Determine the (X, Y) coordinate at the center of the cell enclosing the given text.  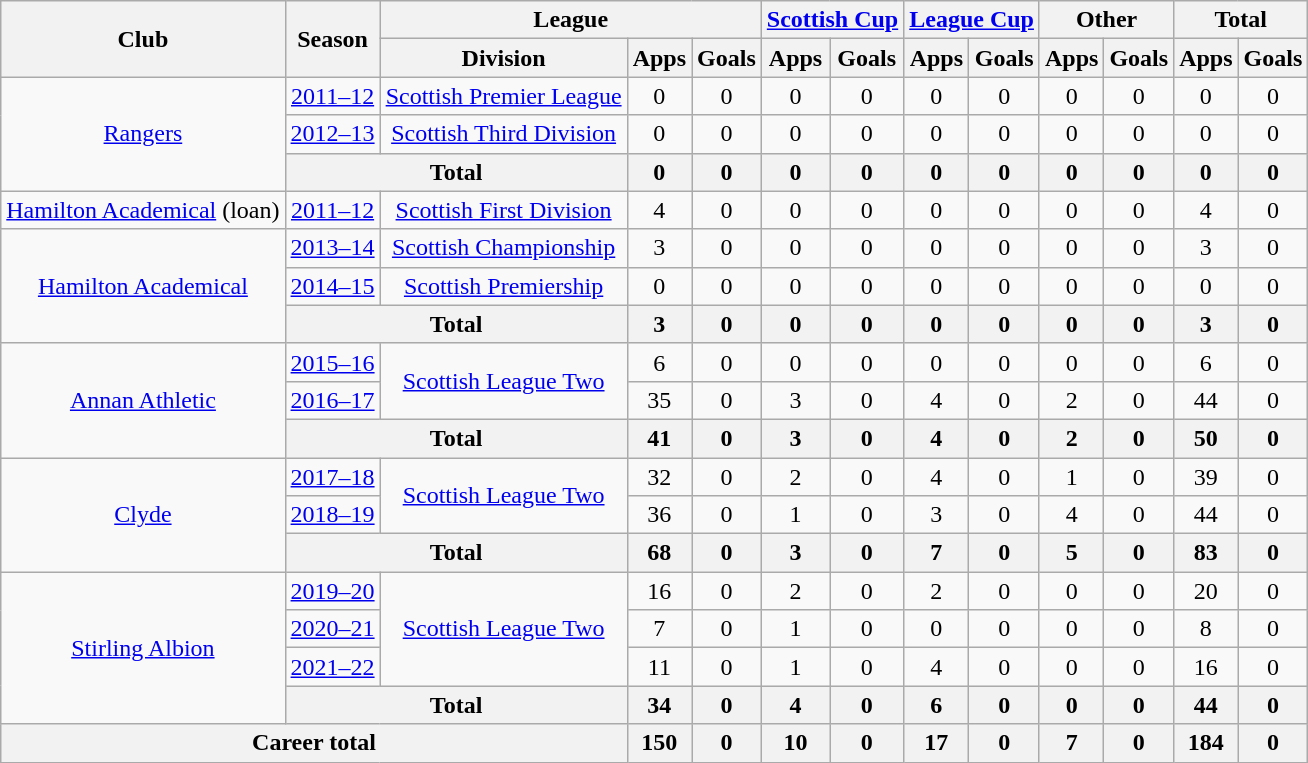
41 (659, 438)
Stirling Albion (143, 648)
Scottish First Division (504, 210)
Scottish Premier League (504, 96)
Scottish Championship (504, 248)
Division (504, 58)
Club (143, 39)
2013–14 (332, 248)
36 (659, 515)
11 (659, 667)
Career total (314, 743)
32 (659, 477)
2014–15 (332, 286)
5 (1071, 553)
League Cup (972, 20)
184 (1206, 743)
Scottish Premiership (504, 286)
39 (1206, 477)
2015–16 (332, 362)
Scottish Cup (832, 20)
League (570, 20)
Scottish Third Division (504, 134)
150 (659, 743)
2020–21 (332, 629)
68 (659, 553)
83 (1206, 553)
35 (659, 400)
50 (1206, 438)
Season (332, 39)
10 (795, 743)
20 (1206, 591)
Hamilton Academical (loan) (143, 210)
2016–17 (332, 400)
34 (659, 705)
Clyde (143, 515)
2018–19 (332, 515)
Rangers (143, 134)
2019–20 (332, 591)
2021–22 (332, 667)
Annan Athletic (143, 400)
2012–13 (332, 134)
8 (1206, 629)
Hamilton Academical (143, 286)
Other (1106, 20)
17 (936, 743)
2017–18 (332, 477)
